Determine the [x, y] coordinate at the center of the cell enclosing the given text.  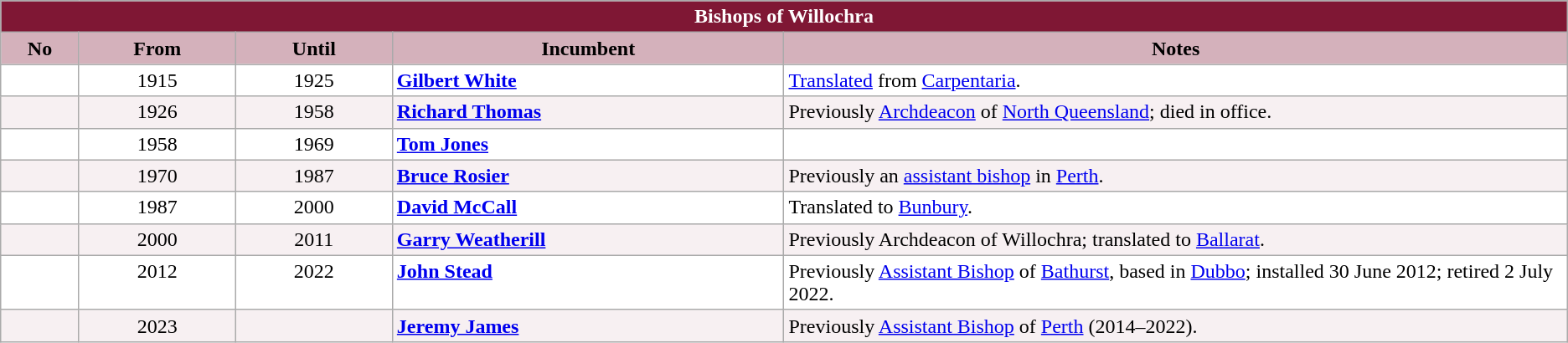
David McCall [588, 207]
Previously an assistant bishop in Perth. [1176, 176]
1926 [157, 112]
2012 [157, 283]
Bishops of Willochra [784, 17]
Notes [1176, 49]
Jeremy James [588, 325]
Richard Thomas [588, 112]
Incumbent [588, 49]
From [157, 49]
1915 [157, 80]
Previously Archdeacon of North Queensland; died in office. [1176, 112]
2023 [157, 325]
Until [313, 49]
No [40, 49]
Gilbert White [588, 80]
John Stead [588, 283]
Tom Jones [588, 144]
Previously Assistant Bishop of Bathurst, based in Dubbo; installed 30 June 2012; retired 2 July 2022. [1176, 283]
Previously Assistant Bishop of Perth (2014–2022). [1176, 325]
Translated from Carpentaria. [1176, 80]
2022 [313, 283]
1970 [157, 176]
Previously Archdeacon of Willochra; translated to Ballarat. [1176, 239]
Translated to Bunbury. [1176, 207]
1925 [313, 80]
Bruce Rosier [588, 176]
1969 [313, 144]
2011 [313, 239]
Garry Weatherill [588, 239]
